Scan for the cell matching the given text and deliver its [x, y] coordinate at center. 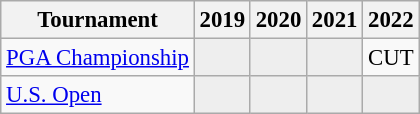
CUT [391, 58]
2022 [391, 20]
U.S. Open [98, 95]
PGA Championship [98, 58]
2019 [222, 20]
Tournament [98, 20]
2021 [335, 20]
2020 [278, 20]
